Search for the cell housing the specified text and yield its [X, Y] center coordinate. 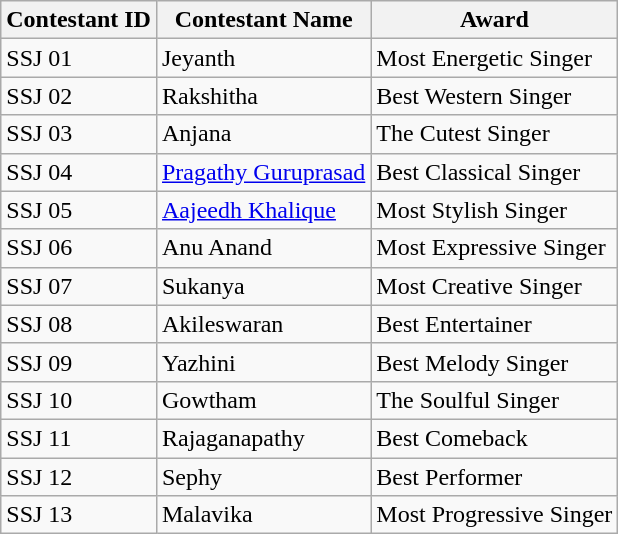
Contestant Name [263, 20]
Sukanya [263, 286]
Best Classical Singer [494, 172]
SSJ 11 [79, 438]
Gowtham [263, 400]
Malavika [263, 515]
SSJ 06 [79, 248]
Rajaganapathy [263, 438]
Best Melody Singer [494, 362]
Anu Anand [263, 248]
SSJ 10 [79, 400]
Most Stylish Singer [494, 210]
Best Western Singer [494, 96]
Most Energetic Singer [494, 58]
Best Performer [494, 477]
Best Entertainer [494, 324]
SSJ 05 [79, 210]
Award [494, 20]
Most Creative Singer [494, 286]
SSJ 09 [79, 362]
Most Expressive Singer [494, 248]
SSJ 07 [79, 286]
Jeyanth [263, 58]
The Cutest Singer [494, 134]
Pragathy Guruprasad [263, 172]
Anjana [263, 134]
Yazhini [263, 362]
The Soulful Singer [494, 400]
Sephy [263, 477]
SSJ 08 [79, 324]
Akileswaran [263, 324]
Rakshitha [263, 96]
Most Progressive Singer [494, 515]
SSJ 04 [79, 172]
Aajeedh Khalique [263, 210]
Contestant ID [79, 20]
Best Comeback [494, 438]
SSJ 02 [79, 96]
SSJ 13 [79, 515]
SSJ 03 [79, 134]
SSJ 12 [79, 477]
SSJ 01 [79, 58]
